Detect which cell encompasses the target text, then output its [X, Y] center coordinate. 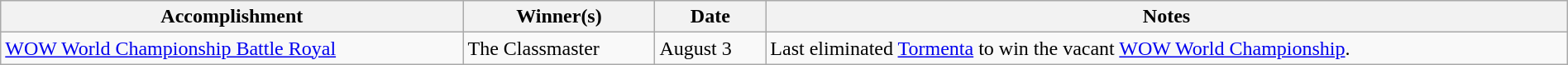
Last eliminated Tormenta to win the vacant WOW World Championship. [1166, 48]
The Classmaster [559, 48]
Date [710, 17]
Winner(s) [559, 17]
August 3 [710, 48]
Notes [1166, 17]
WOW World Championship Battle Royal [232, 48]
Accomplishment [232, 17]
